Return [X, Y] of the center of cell containing provided text 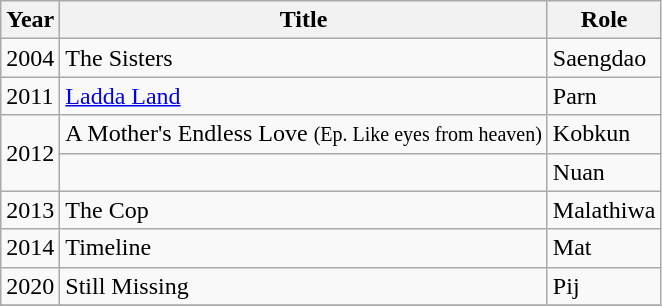
The Sisters [304, 58]
Malathiwa [604, 210]
2012 [30, 153]
2020 [30, 286]
Pij [604, 286]
Year [30, 20]
2011 [30, 96]
Timeline [304, 248]
Kobkun [604, 134]
2004 [30, 58]
2014 [30, 248]
Ladda Land [304, 96]
Title [304, 20]
Parn [604, 96]
Mat [604, 248]
Still Missing [304, 286]
Role [604, 20]
The Cop [304, 210]
A Mother's Endless Love (Ep. Like eyes from heaven) [304, 134]
2013 [30, 210]
Saengdao [604, 58]
Nuan [604, 172]
